Pinpoint the cell where the given text exists, returning its [x, y] midpoint coordinate. 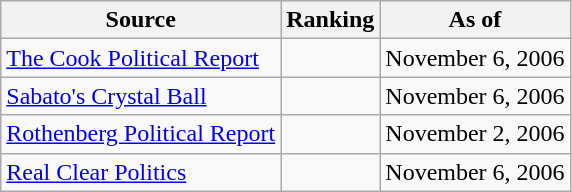
Ranking [330, 20]
Rothenberg Political Report [141, 134]
The Cook Political Report [141, 58]
Real Clear Politics [141, 172]
Sabato's Crystal Ball [141, 96]
November 2, 2006 [475, 134]
As of [475, 20]
Source [141, 20]
